From the cell containing the given text, extract its center point as [X, Y] coordinate. 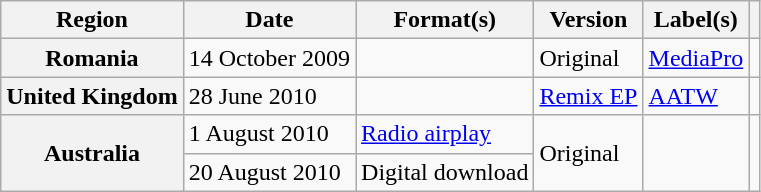
Radio airplay [445, 134]
Australia [92, 153]
Romania [92, 58]
United Kingdom [92, 96]
Label(s) [696, 20]
1 August 2010 [269, 134]
28 June 2010 [269, 96]
Version [588, 20]
Region [92, 20]
Format(s) [445, 20]
AATW [696, 96]
Digital download [445, 172]
Date [269, 20]
Remix EP [588, 96]
20 August 2010 [269, 172]
14 October 2009 [269, 58]
MediaPro [696, 58]
